Return the [X, Y] coordinate for the center point of the cell that contains the specified text.  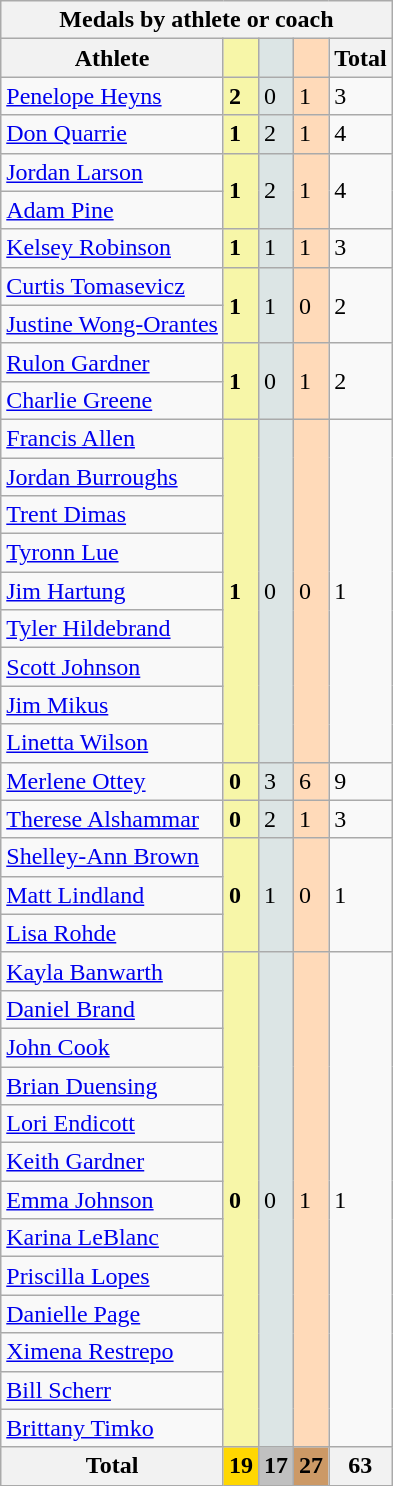
Lisa Rohde [112, 933]
19 [240, 1466]
Karina LeBlanc [112, 1238]
Tyler Hildebrand [112, 629]
Brittany Timko [112, 1428]
Rulon Gardner [112, 362]
6 [312, 781]
Keith Gardner [112, 1162]
Merlene Ottey [112, 781]
Adam Pine [112, 210]
63 [361, 1466]
Medals by athlete or coach [196, 20]
Jordan Burroughs [112, 477]
Jim Mikus [112, 705]
Priscilla Lopes [112, 1276]
Lori Endicott [112, 1124]
27 [312, 1466]
Athlete [112, 58]
Tyronn Lue [112, 553]
Matt Lindland [112, 895]
Scott Johnson [112, 667]
Linetta Wilson [112, 743]
9 [361, 781]
Francis Allen [112, 438]
Shelley-Ann Brown [112, 857]
Kelsey Robinson [112, 248]
Daniel Brand [112, 1009]
Jim Hartung [112, 591]
Therese Alshammar [112, 819]
Trent Dimas [112, 515]
Bill Scherr [112, 1390]
17 [276, 1466]
Penelope Heyns [112, 96]
Don Quarrie [112, 134]
Kayla Banwarth [112, 971]
Brian Duensing [112, 1085]
Curtis Tomasevicz [112, 286]
John Cook [112, 1047]
Jordan Larson [112, 172]
Ximena Restrepo [112, 1352]
Justine Wong-Orantes [112, 324]
Charlie Greene [112, 400]
Emma Johnson [112, 1200]
Danielle Page [112, 1314]
